Find where the given text appears and provide that cell's center as (X, Y) coordinate. 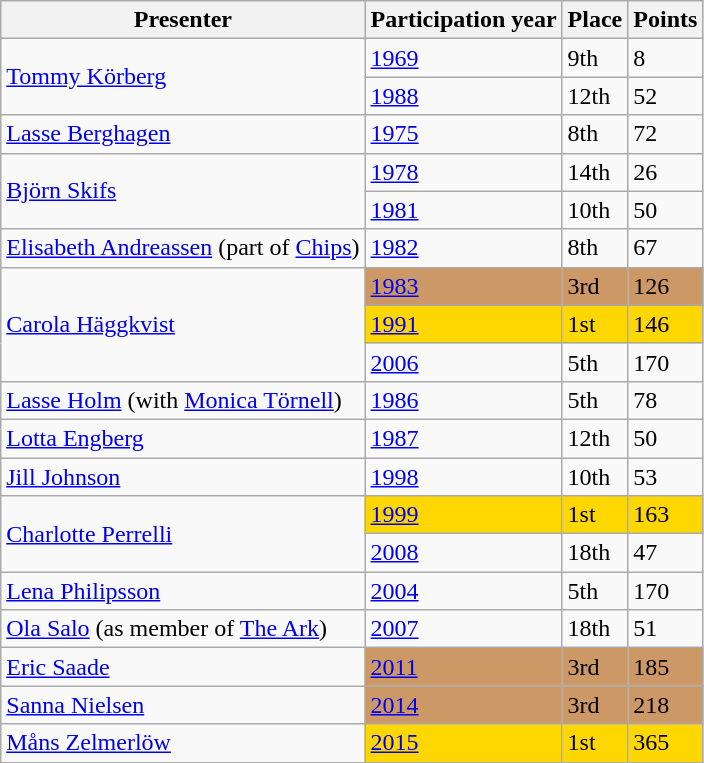
1987 (464, 438)
Elisabeth Andreassen (part of Chips) (183, 248)
2008 (464, 553)
2015 (464, 743)
1983 (464, 286)
Eric Saade (183, 667)
Points (666, 20)
Lasse Berghagen (183, 134)
Sanna Nielsen (183, 705)
1999 (464, 515)
Måns Zelmerlöw (183, 743)
1986 (464, 400)
1988 (464, 96)
Björn Skifs (183, 191)
72 (666, 134)
51 (666, 629)
Ola Salo (as member of The Ark) (183, 629)
Jill Johnson (183, 477)
47 (666, 553)
14th (595, 172)
Lena Philipsson (183, 591)
218 (666, 705)
1969 (464, 58)
2007 (464, 629)
1975 (464, 134)
52 (666, 96)
26 (666, 172)
Lasse Holm (with Monica Törnell) (183, 400)
2004 (464, 591)
Carola Häggkvist (183, 324)
1998 (464, 477)
Charlotte Perrelli (183, 534)
Participation year (464, 20)
1981 (464, 210)
2011 (464, 667)
Presenter (183, 20)
78 (666, 400)
Tommy Körberg (183, 77)
67 (666, 248)
8 (666, 58)
9th (595, 58)
185 (666, 667)
1991 (464, 324)
126 (666, 286)
163 (666, 515)
1978 (464, 172)
Lotta Engberg (183, 438)
53 (666, 477)
2014 (464, 705)
146 (666, 324)
365 (666, 743)
2006 (464, 362)
1982 (464, 248)
Place (595, 20)
